Output the [X, Y] coordinate of the center of the cell containing the given text.  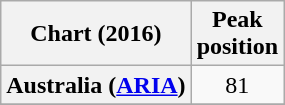
Australia (ARIA) [96, 85]
Peak position [237, 34]
Chart (2016) [96, 34]
81 [237, 85]
